From the cell containing the given text, extract its center point as (X, Y) coordinate. 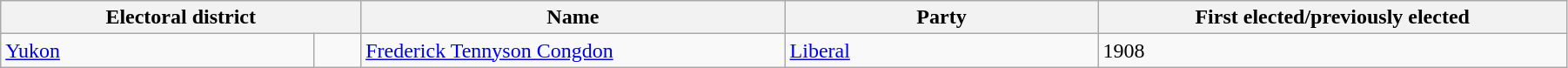
Frederick Tennyson Congdon (573, 51)
First elected/previously elected (1332, 17)
Liberal (941, 51)
Yukon (157, 51)
1908 (1332, 51)
Electoral district (181, 17)
Name (573, 17)
Party (941, 17)
